Search for the cell housing the specified text and yield its [X, Y] center coordinate. 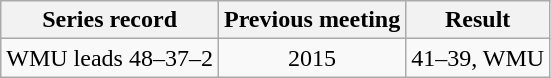
WMU leads 48–37–2 [110, 58]
Result [478, 20]
Series record [110, 20]
41–39, WMU [478, 58]
Previous meeting [312, 20]
2015 [312, 58]
